Scan for the cell matching the given text and deliver its (X, Y) coordinate at center. 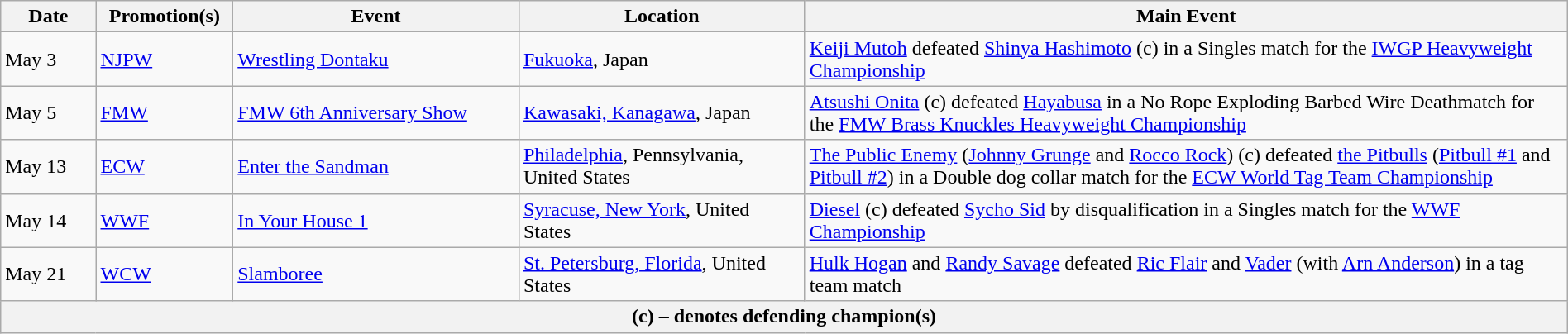
Promotion(s) (165, 17)
In Your House 1 (376, 220)
WWF (165, 220)
Syracuse, New York, United States (662, 220)
Enter the Sandman (376, 167)
May 21 (48, 274)
Keiji Mutoh defeated Shinya Hashimoto (c) in a Singles match for the IWGP Heavyweight Championship (1186, 60)
FMW 6th Anniversary Show (376, 112)
NJPW (165, 60)
FMW (165, 112)
WCW (165, 274)
May 5 (48, 112)
Kawasaki, Kanagawa, Japan (662, 112)
May 13 (48, 167)
Fukuoka, Japan (662, 60)
Location (662, 17)
May 14 (48, 220)
Atsushi Onita (c) defeated Hayabusa in a No Rope Exploding Barbed Wire Deathmatch for the FMW Brass Knuckles Heavyweight Championship (1186, 112)
Date (48, 17)
Main Event (1186, 17)
ECW (165, 167)
(c) – denotes defending champion(s) (784, 317)
Diesel (c) defeated Sycho Sid by disqualification in a Singles match for the WWF Championship (1186, 220)
Slamboree (376, 274)
Wrestling Dontaku (376, 60)
May 3 (48, 60)
Philadelphia, Pennsylvania, United States (662, 167)
St. Petersburg, Florida, United States (662, 274)
Hulk Hogan and Randy Savage defeated Ric Flair and Vader (with Arn Anderson) in a tag team match (1186, 274)
Event (376, 17)
